Capture the cell that displays the provided text and extract its [X, Y] central coordinate. 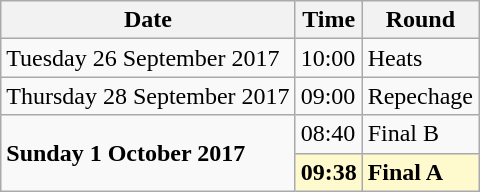
09:00 [328, 96]
Date [148, 20]
Time [328, 20]
09:38 [328, 172]
Round [420, 20]
Final B [420, 134]
Sunday 1 October 2017 [148, 153]
Tuesday 26 September 2017 [148, 58]
Thursday 28 September 2017 [148, 96]
Repechage [420, 96]
08:40 [328, 134]
10:00 [328, 58]
Final A [420, 172]
Heats [420, 58]
